Identify which cell holds the provided text, then report its (x, y) central coordinate. 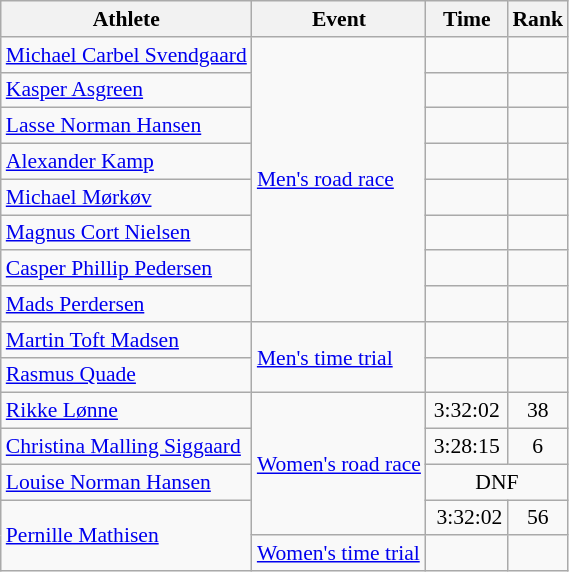
Rank (538, 19)
Event (339, 19)
Women's time trial (339, 554)
Michael Carbel Svendgaard (126, 55)
Martin Toft Madsen (126, 340)
Louise Norman Hansen (126, 482)
Lasse Norman Hansen (126, 126)
Pernille Mathisen (126, 536)
DNF (497, 482)
Alexander Kamp (126, 162)
Women's road race (339, 464)
Casper Phillip Pedersen (126, 269)
Rasmus Quade (126, 375)
Rikke Lønne (126, 411)
Kasper Asgreen (126, 90)
Christina Malling Siggaard (126, 447)
3:28:15 (466, 447)
56 (538, 518)
Men's road race (339, 180)
Men's time trial (339, 358)
Magnus Cort Nielsen (126, 233)
6 (538, 447)
Athlete (126, 19)
Time (466, 19)
Mads Perdersen (126, 304)
Michael Mørkøv (126, 197)
38 (538, 411)
